Scan for the cell matching the given text and deliver its (x, y) coordinate at center. 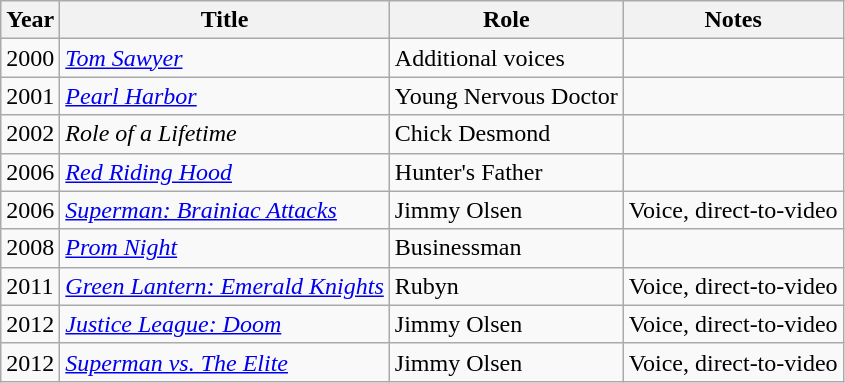
2001 (30, 96)
Tom Sawyer (224, 58)
Pearl Harbor (224, 96)
Justice League: Doom (224, 324)
Chick Desmond (506, 134)
Role of a Lifetime (224, 134)
Green Lantern: Emerald Knights (224, 286)
Additional voices (506, 58)
Businessman (506, 248)
Superman: Brainiac Attacks (224, 210)
Role (506, 20)
Prom Night (224, 248)
Superman vs. The Elite (224, 362)
Rubyn (506, 286)
2002 (30, 134)
Young Nervous Doctor (506, 96)
Hunter's Father (506, 172)
Year (30, 20)
2011 (30, 286)
Notes (733, 20)
2000 (30, 58)
Title (224, 20)
2008 (30, 248)
Red Riding Hood (224, 172)
